From the cell containing the given text, extract its center point as (X, Y) coordinate. 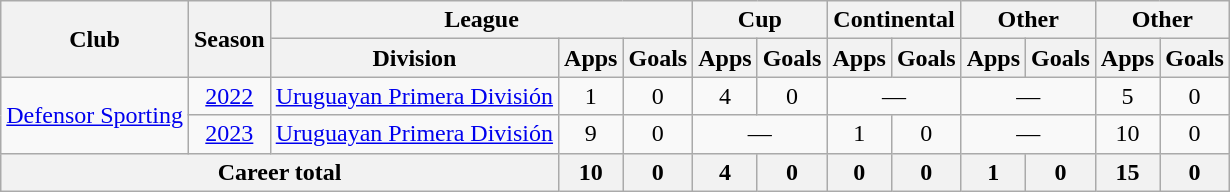
2022 (229, 96)
Continental (894, 20)
2023 (229, 134)
Cup (760, 20)
Season (229, 39)
5 (1127, 96)
Club (95, 39)
League (482, 20)
15 (1127, 172)
9 (591, 134)
Career total (280, 172)
Defensor Sporting (95, 115)
Division (414, 58)
